Determine the [x, y] coordinate at the center of the cell enclosing the given text.  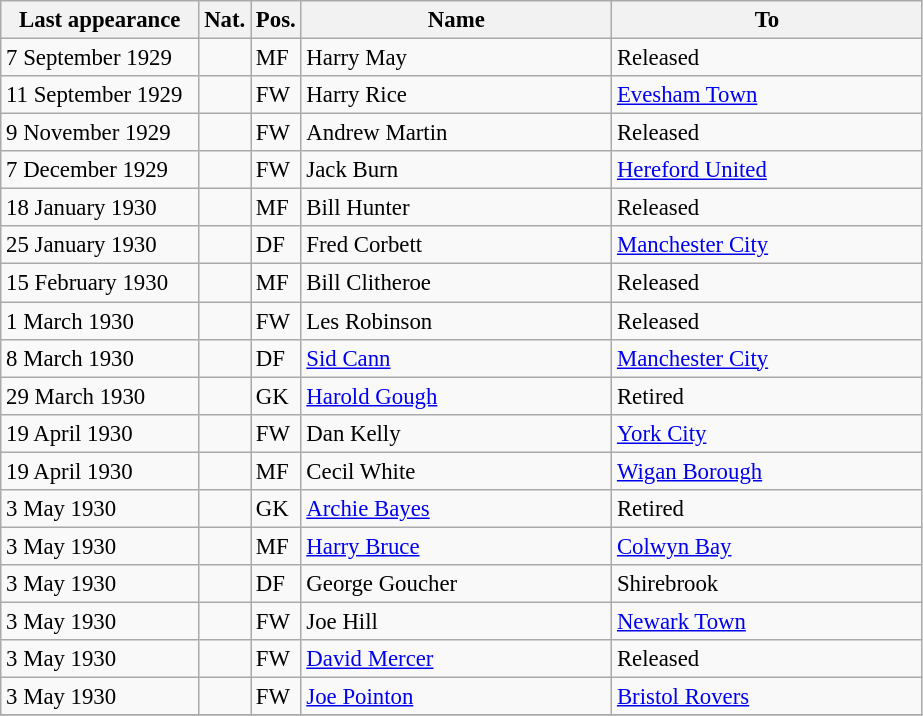
Harold Gough [456, 396]
Bill Hunter [456, 208]
Harry Bruce [456, 546]
7 September 1929 [100, 58]
Archie Bayes [456, 509]
Dan Kelly [456, 433]
Sid Cann [456, 358]
Nat. [225, 20]
9 November 1929 [100, 133]
Bristol Rovers [768, 697]
Harry Rice [456, 95]
Les Robinson [456, 321]
Andrew Martin [456, 133]
1 March 1930 [100, 321]
Evesham Town [768, 95]
Joe Hill [456, 621]
29 March 1930 [100, 396]
To [768, 20]
11 September 1929 [100, 95]
Jack Burn [456, 170]
Fred Corbett [456, 245]
Harry May [456, 58]
York City [768, 433]
Shirebrook [768, 584]
8 March 1930 [100, 358]
Pos. [276, 20]
George Goucher [456, 584]
15 February 1930 [100, 283]
18 January 1930 [100, 208]
Joe Pointon [456, 697]
Name [456, 20]
Newark Town [768, 621]
Hereford United [768, 170]
Wigan Borough [768, 471]
25 January 1930 [100, 245]
David Mercer [456, 659]
Last appearance [100, 20]
Colwyn Bay [768, 546]
7 December 1929 [100, 170]
Cecil White [456, 471]
Bill Clitheroe [456, 283]
